Provide the [x, y] coordinate of the cell's center where the given text is located.  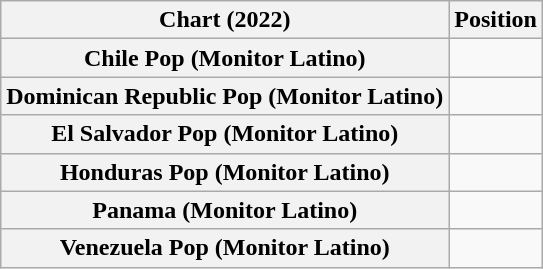
Panama (Monitor Latino) [225, 210]
Dominican Republic Pop (Monitor Latino) [225, 96]
Honduras Pop (Monitor Latino) [225, 172]
El Salvador Pop (Monitor Latino) [225, 134]
Venezuela Pop (Monitor Latino) [225, 248]
Chile Pop (Monitor Latino) [225, 58]
Chart (2022) [225, 20]
Position [496, 20]
